Return (X, Y) of the center of cell containing provided text 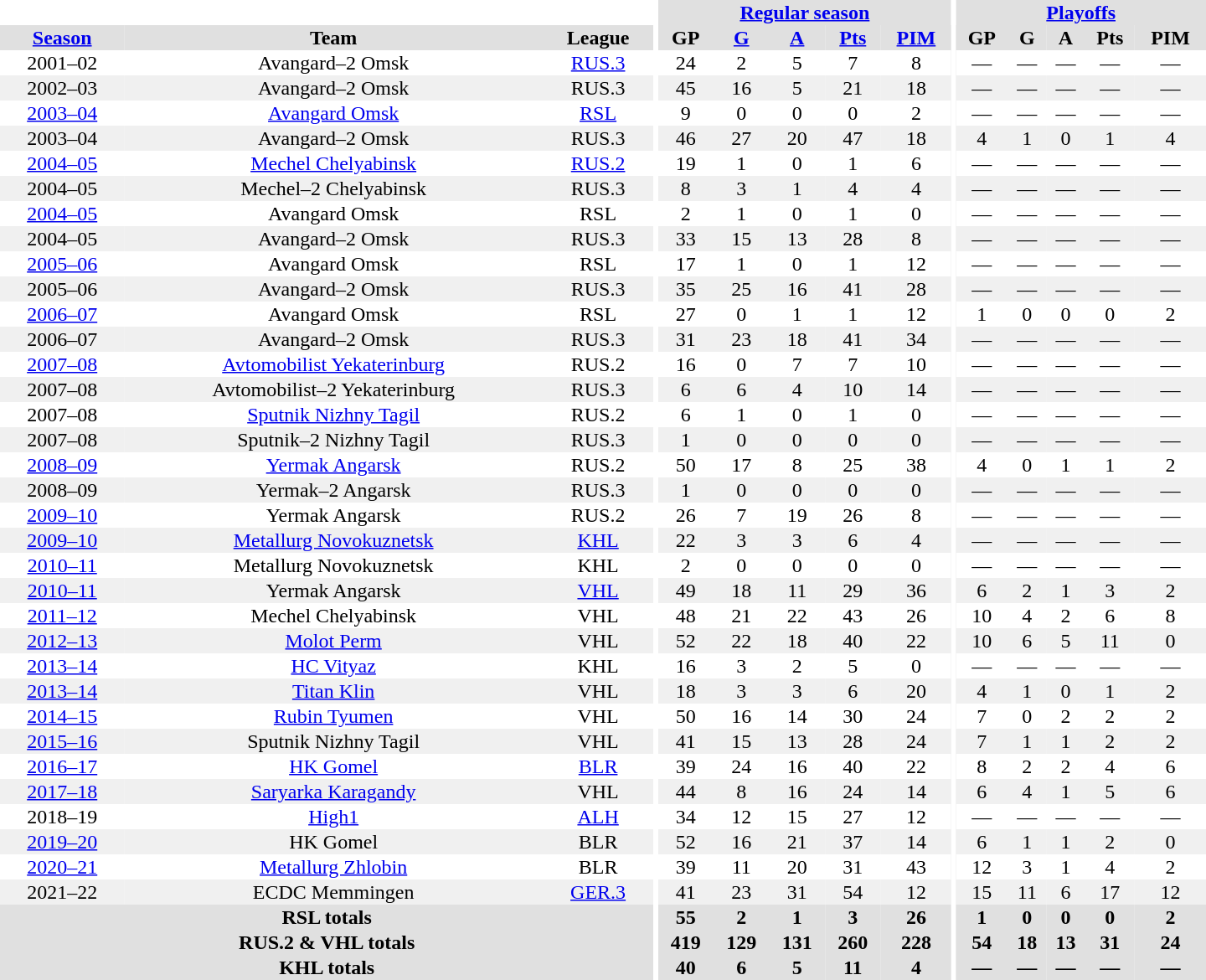
Avtomobilist–2 Yekaterinburg (333, 389)
35 (685, 289)
419 (685, 942)
9 (685, 113)
KHL totals (327, 967)
Rubin Tyumen (333, 716)
29 (853, 591)
2021–22 (62, 892)
2016–17 (62, 766)
131 (797, 942)
GER.3 (598, 892)
Yermak–2 Angarsk (333, 490)
38 (916, 465)
Sputnik–2 Nizhny Tagil (333, 440)
48 (685, 616)
49 (685, 591)
2001–02 (62, 63)
2011–12 (62, 616)
Team (333, 38)
Titan Klin (333, 691)
47 (853, 138)
ECDC Memmingen (333, 892)
Saryarka Karagandy (333, 792)
2019–20 (62, 842)
RUS.2 & VHL totals (327, 942)
2012–13 (62, 641)
2020–21 (62, 867)
Regular season (804, 13)
46 (685, 138)
129 (742, 942)
2014–15 (62, 716)
Metallurg Zhlobin (333, 867)
Avtomobilist Yekaterinburg (333, 364)
Molot Perm (333, 641)
Season (62, 38)
2018–19 (62, 817)
2015–16 (62, 741)
Playoffs (1080, 13)
ALH (598, 817)
37 (853, 842)
228 (916, 942)
260 (853, 942)
League (598, 38)
2002–03 (62, 88)
36 (916, 591)
HC Vityaz (333, 666)
2017–18 (62, 792)
45 (685, 88)
55 (685, 917)
RSL totals (327, 917)
30 (853, 716)
High1 (333, 817)
33 (685, 239)
Mechel–2 Chelyabinsk (333, 188)
44 (685, 792)
